Determine the (x, y) coordinate at the center of the cell enclosing the given text.  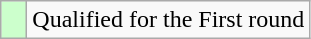
Qualified for the First round (168, 20)
